Return the (x, y) coordinate for the center point of the cell that contains the specified text.  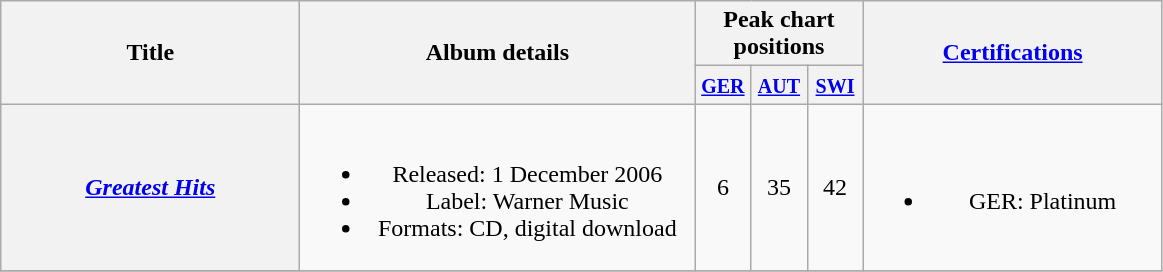
Released: 1 December 2006Label: Warner MusicFormats: CD, digital download (498, 188)
GER: Platinum (1012, 188)
GER (723, 85)
Certifications (1012, 52)
Peak chart positions (779, 34)
35 (779, 188)
AUT (779, 85)
6 (723, 188)
42 (835, 188)
Greatest Hits (150, 188)
Album details (498, 52)
SWI (835, 85)
Title (150, 52)
